Find where the given text appears and provide that cell's center as [X, Y] coordinate. 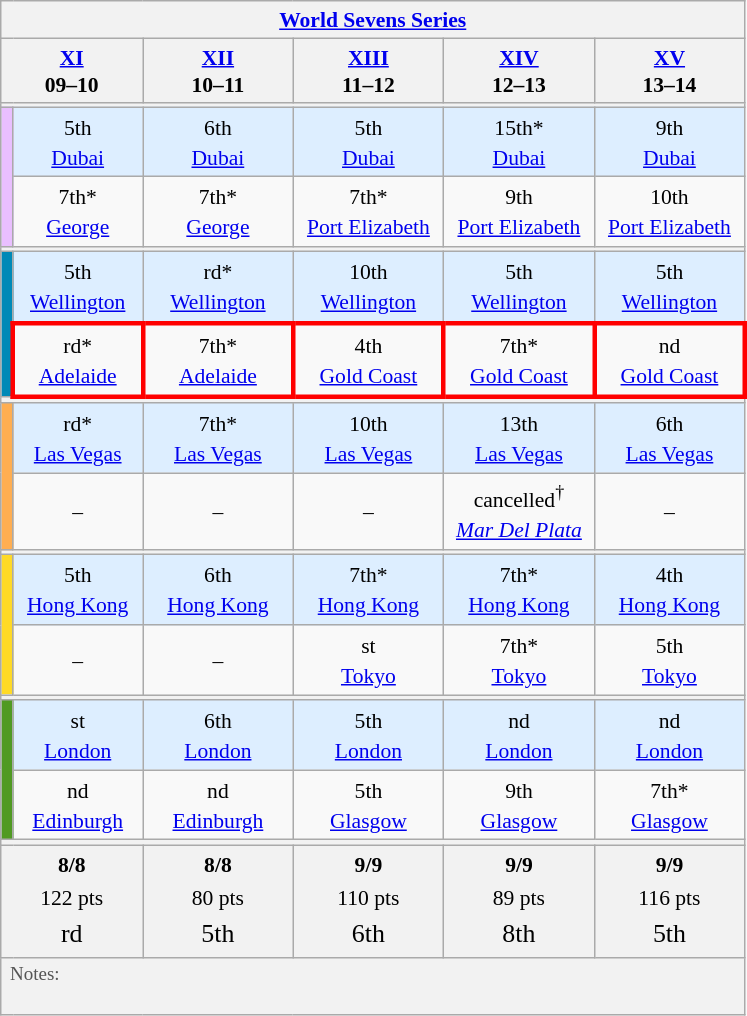
10th Port Elizabeth [670, 212]
rd* Adelaide [78, 360]
XV13–14 [670, 70]
10th Las Vegas [368, 438]
5th Hong Kong [78, 590]
10th Wellington [368, 288]
7th* Tokyo [520, 660]
5th Glasgow [368, 805]
4th Hong Kong [670, 590]
13th Las Vegas [520, 438]
9th Port Elizabeth [520, 212]
6th London [218, 735]
XI09–10 [72, 70]
7th* Las Vegas [218, 438]
6th Hong Kong [218, 590]
XIV12–13 [520, 70]
st Tokyo [368, 660]
7th* Port Elizabeth [368, 212]
7th* Gold Coast [520, 360]
World Sevens Series [373, 20]
rd* Las Vegas [78, 438]
5th Tokyo [670, 660]
XII10–11 [218, 70]
6th Las Vegas [670, 438]
9th Glasgow [520, 805]
15th* Dubai [520, 142]
9/9 116 pts 5th [670, 902]
nd Gold Coast [670, 360]
cancelled† Mar Del Plata [520, 512]
st London [78, 735]
XIII11–12 [368, 70]
4th Gold Coast [368, 360]
9/9110 pts 6th [368, 902]
rd* Wellington [218, 288]
7th* Adelaide [218, 360]
6th Dubai [218, 142]
9th Dubai [670, 142]
9/9 89 pts 8th [520, 902]
7th* Glasgow [670, 805]
8/8122 ptsrd [72, 902]
8/880 pts 5th [218, 902]
Notes: [373, 988]
5th London [368, 735]
